Locate the cell with the specified text and output its (X, Y) center coordinate. 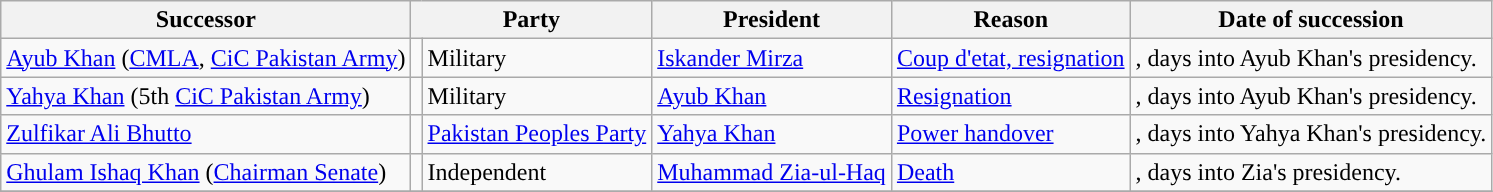
Power handover (1010, 134)
Reason (1010, 20)
Yahya Khan (772, 134)
Iskander Mirza (772, 58)
Date of succession (1311, 20)
Ghulam Ishaq Khan (Chairman Senate) (206, 172)
Muhammad Zia-ul-Haq (772, 172)
Party (532, 20)
Pakistan Peoples Party (537, 134)
, days into Zia's presidency. (1311, 172)
, days into Yahya Khan's presidency. (1311, 134)
Zulfikar Ali Bhutto (206, 134)
Successor (206, 20)
Independent (537, 172)
Resignation (1010, 96)
President (772, 20)
Ayub Khan (772, 96)
Ayub Khan (CMLA, CiC Pakistan Army) (206, 58)
Death (1010, 172)
Coup d'etat, resignation (1010, 58)
Yahya Khan (5th CiC Pakistan Army) (206, 96)
